Return the [x, y] coordinate for the center point of the cell that contains the specified text.  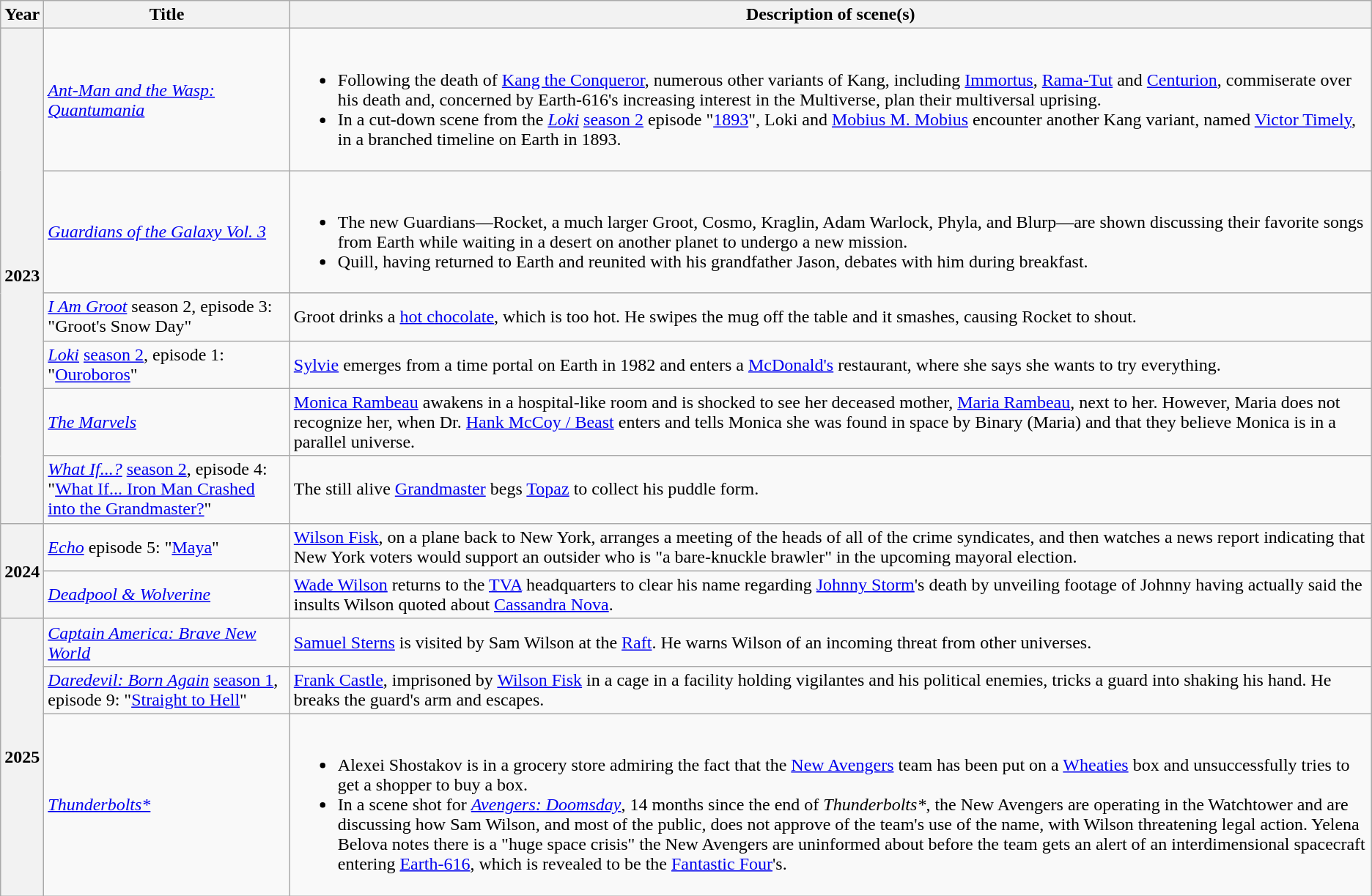
Loki season 2, episode 1: "Ouroboros" [167, 365]
Samuel Sterns is visited by Sam Wilson at the Raft. He warns Wilson of an incoming threat from other universes. [830, 642]
What If...? season 2, episode 4: "What If... Iron Man Crashed into the Grandmaster?" [167, 489]
I Am Groot season 2, episode 3: "Groot's Snow Day" [167, 316]
Daredevil: Born Again season 1, episode 9: "Straight to Hell" [167, 690]
Guardians of the Galaxy Vol. 3 [167, 232]
Captain America: Brave New World [167, 642]
Description of scene(s) [830, 15]
Ant-Man and the Wasp: Quantumania [167, 100]
Groot drinks a hot chocolate, which is too hot. He swipes the mug off the table and it smashes, causing Rocket to shout. [830, 316]
2023 [22, 275]
Title [167, 15]
Year [22, 15]
The still alive Grandmaster begs Topaz to collect his puddle form. [830, 489]
Sylvie emerges from a time portal on Earth in 1982 and enters a McDonald's restaurant, where she says she wants to try everything. [830, 365]
The Marvels [167, 422]
2025 [22, 757]
2024 [22, 571]
Deadpool & Wolverine [167, 595]
Echo episode 5: "Maya" [167, 547]
Thunderbolts* [167, 804]
